Scan for the cell matching the given text and deliver its (x, y) coordinate at center. 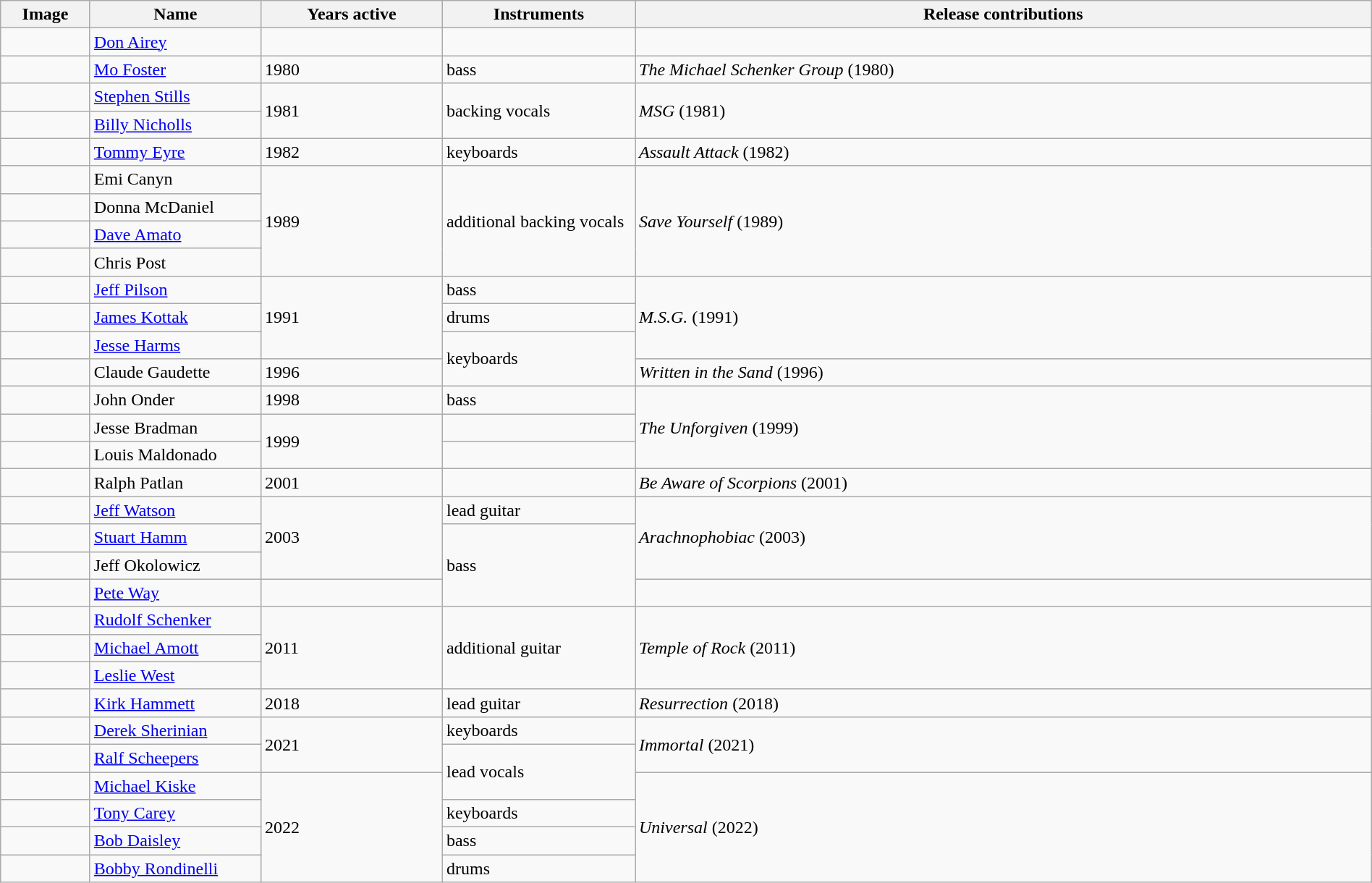
1982 (352, 152)
Emi Canyn (175, 179)
2011 (352, 648)
Michael Kiske (175, 785)
Immortal (2021) (1004, 744)
Release contributions (1004, 14)
Temple of Rock (2011) (1004, 648)
John Onder (175, 400)
Universal (2022) (1004, 827)
2021 (352, 744)
2001 (352, 483)
Jeff Okolowicz (175, 565)
Resurrection (2018) (1004, 703)
2003 (352, 538)
Stuart Hamm (175, 538)
Instruments (538, 14)
Michael Amott (175, 648)
Claude Gaudette (175, 373)
additional backing vocals (538, 221)
Years active (352, 14)
James Kottak (175, 317)
Rudolf Schenker (175, 620)
1996 (352, 373)
Arachnophobiac (2003) (1004, 538)
The Michael Schenker Group (1980) (1004, 69)
Kirk Hammett (175, 703)
1991 (352, 317)
Jesse Harms (175, 345)
Tony Carey (175, 814)
Written in the Sand (1996) (1004, 373)
Mo Foster (175, 69)
1999 (352, 441)
Ralph Patlan (175, 483)
Leslie West (175, 675)
Tommy Eyre (175, 152)
Bob Daisley (175, 841)
Pete Way (175, 593)
1989 (352, 221)
Louis Maldonado (175, 455)
Don Airey (175, 42)
lead vocals (538, 772)
Save Yourself (1989) (1004, 221)
Derek Sherinian (175, 730)
The Unforgiven (1999) (1004, 428)
2022 (352, 827)
Stephen Stills (175, 97)
Dave Amato (175, 235)
MSG (1981) (1004, 111)
Billy Nicholls (175, 124)
additional guitar (538, 648)
M.S.G. (1991) (1004, 317)
Name (175, 14)
Chris Post (175, 262)
Jeff Watson (175, 510)
2018 (352, 703)
Ralf Scheepers (175, 758)
backing vocals (538, 111)
Be Aware of Scorpions (2001) (1004, 483)
1981 (352, 111)
Image (46, 14)
Jeff Pilson (175, 290)
1980 (352, 69)
Donna McDaniel (175, 207)
Bobby Rondinelli (175, 869)
1998 (352, 400)
Jesse Bradman (175, 428)
Assault Attack (1982) (1004, 152)
